Search for the cell housing the specified text and yield its (X, Y) center coordinate. 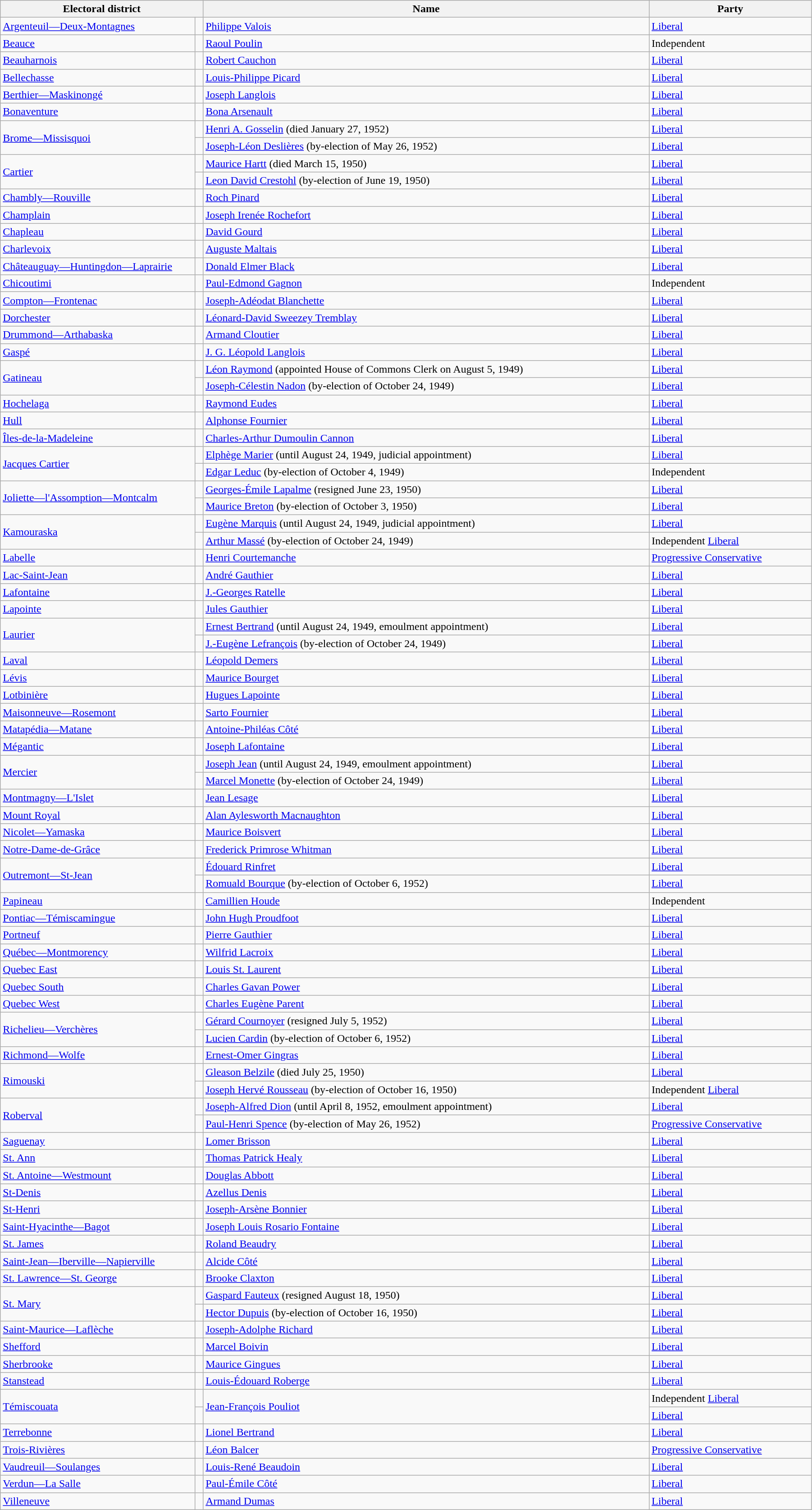
Elphège Marier (until August 24, 1949, judicial appointment) (426, 455)
Gleason Belzile (died July 25, 1950) (426, 1072)
Léon Raymond (appointed House of Commons Clerk on August 5, 1949) (426, 369)
Verdun—La Salle (98, 1484)
St. Ann (98, 1158)
Hochelaga (98, 403)
Laurier (98, 635)
Leon David Crestohl (by-election of June 19, 1950) (426, 180)
Drummond—Arthabaska (98, 335)
Maurice Boisvert (426, 832)
Jacques Cartier (98, 463)
Beauce (98, 43)
Dorchester (98, 318)
Paul-Edmond Gagnon (426, 283)
Shefford (98, 1347)
Gaspé (98, 352)
Charlevoix (98, 249)
Douglas Abbott (426, 1175)
Lucien Cardin (by-election of October 6, 1952) (426, 1038)
J.-Eugène Lefrançois (by-election of October 24, 1949) (426, 643)
Name (426, 9)
Louis-Philippe Picard (426, 78)
Léopold Demers (426, 661)
Pontiac—Témiscamingue (98, 918)
Louis-Édouard Roberge (426, 1381)
Joseph-Alfred Dion (until April 8, 1952, emoulment appointment) (426, 1107)
Saint-Hyacinthe—Bagot (98, 1227)
Cartier (98, 172)
Villeneuve (98, 1501)
Joseph-Adéodat Blanchette (426, 301)
Montmagny—L'Islet (98, 798)
Pierre Gauthier (426, 935)
Marcel Monette (by-election of October 24, 1949) (426, 781)
Québec—Montmorency (98, 952)
Outremont—St-Jean (98, 875)
John Hugh Proudfoot (426, 918)
Arthur Massé (by-election of October 24, 1949) (426, 541)
Maurice Hartt (died March 15, 1950) (426, 163)
Raymond Eudes (426, 403)
Armand Dumas (426, 1501)
Bona Arsenault (426, 112)
Matapédia—Matane (98, 729)
Philippe Valois (426, 26)
Alcide Côté (426, 1261)
J.-Georges Ratelle (426, 592)
Joseph Louis Rosario Fontaine (426, 1227)
Portneuf (98, 935)
Roch Pinard (426, 197)
Léonard-David Sweezey Tremblay (426, 318)
Champlain (98, 215)
Argenteuil—Deux-Montagnes (98, 26)
Lafontaine (98, 592)
Mercier (98, 772)
Joseph-Arsène Bonnier (426, 1209)
Îles-de-la-Madeleine (98, 438)
Ernest Bertrand (until August 24, 1949, emoulment appointment) (426, 626)
Léon Balcer (426, 1450)
Papineau (98, 901)
Thomas Patrick Healy (426, 1158)
Joseph-Adolphe Richard (426, 1330)
Berthier—Maskinongé (98, 95)
St-Henri (98, 1209)
Kamouraska (98, 532)
Témiscouata (98, 1407)
Charles-Arthur Dumoulin Cannon (426, 438)
Châteauguay—Huntingdon—Laprairie (98, 266)
Saint-Jean—Iberville—Napierville (98, 1261)
Maisonneuve—Rosemont (98, 712)
St. Mary (98, 1304)
Stanstead (98, 1381)
Ernest-Omer Gingras (426, 1055)
Joseph-Célestin Nadon (by-election of October 24, 1949) (426, 386)
Maurice Gingues (426, 1364)
Camillien Houde (426, 901)
Electoral district (102, 9)
Sarto Fournier (426, 712)
Marcel Boivin (426, 1347)
Brooke Claxton (426, 1278)
Beauharnois (98, 60)
Mégantic (98, 746)
Labelle (98, 558)
Joliette—l'Assomption—Montcalm (98, 497)
Raoul Poulin (426, 43)
Jean-François Pouliot (426, 1407)
Henri Courtemanche (426, 558)
Louis-René Beaudoin (426, 1467)
Richelieu—Verchères (98, 1029)
Richmond—Wolfe (98, 1055)
Lapointe (98, 609)
Laval (98, 661)
Notre-Dame-de-Grâce (98, 849)
Terrebonne (98, 1432)
David Gourd (426, 232)
Romuald Bourque (by-election of October 6, 1952) (426, 884)
Charles Eugène Parent (426, 1004)
Alphonse Fournier (426, 420)
Saguenay (98, 1141)
Jules Gauthier (426, 609)
Alan Aylesworth Macnaughton (426, 815)
Chicoutimi (98, 283)
Charles Gavan Power (426, 986)
Lotbinière (98, 695)
Roberval (98, 1115)
Donald Elmer Black (426, 266)
Joseph Lafontaine (426, 746)
Quebec East (98, 969)
Chapleau (98, 232)
Paul-Émile Côté (426, 1484)
Chambly—Rouville (98, 197)
Maurice Breton (by-election of October 3, 1950) (426, 506)
Louis St. Laurent (426, 969)
St. James (98, 1244)
Rimouski (98, 1081)
Joseph Jean (until August 24, 1949, emoulment appointment) (426, 764)
Édouard Rinfret (426, 867)
Hugues Lapointe (426, 695)
Henri A. Gosselin (died January 27, 1952) (426, 129)
Joseph Langlois (426, 95)
Roland Beaudry (426, 1244)
Vaudreuil—Soulanges (98, 1467)
Lionel Bertrand (426, 1432)
Joseph Hervé Rousseau (by-election of October 16, 1950) (426, 1090)
Antoine-Philéas Côté (426, 729)
Compton—Frontenac (98, 301)
Robert Cauchon (426, 60)
Jean Lesage (426, 798)
Maurice Bourget (426, 678)
Georges-Émile Lapalme (resigned June 23, 1950) (426, 489)
Wilfrid Lacroix (426, 952)
Gaspard Fauteux (resigned August 18, 1950) (426, 1295)
Party (730, 9)
Lévis (98, 678)
Azellus Denis (426, 1192)
Quebec West (98, 1004)
Lomer Brisson (426, 1141)
Joseph Irenée Rochefort (426, 215)
Hull (98, 420)
Gatineau (98, 378)
Eugène Marquis (until August 24, 1949, judicial appointment) (426, 524)
St-Denis (98, 1192)
Edgar Leduc (by-election of October 4, 1949) (426, 472)
Brome—Missisquoi (98, 137)
Paul-Henri Spence (by-election of May 26, 1952) (426, 1124)
Armand Cloutier (426, 335)
Frederick Primrose Whitman (426, 849)
Joseph-Léon Deslières (by-election of May 26, 1952) (426, 146)
Quebec South (98, 986)
André Gauthier (426, 575)
St. Antoine—Westmount (98, 1175)
Bonaventure (98, 112)
Hector Dupuis (by-election of October 16, 1950) (426, 1313)
Lac-Saint-Jean (98, 575)
Auguste Maltais (426, 249)
Saint-Maurice—Laflèche (98, 1330)
St. Lawrence—St. George (98, 1278)
Trois-Rivières (98, 1450)
Gérard Cournoyer (resigned July 5, 1952) (426, 1021)
Nicolet—Yamaska (98, 832)
J. G. Léopold Langlois (426, 352)
Sherbrooke (98, 1364)
Mount Royal (98, 815)
Bellechasse (98, 78)
